Locate the cell with the specified text and output its (X, Y) center coordinate. 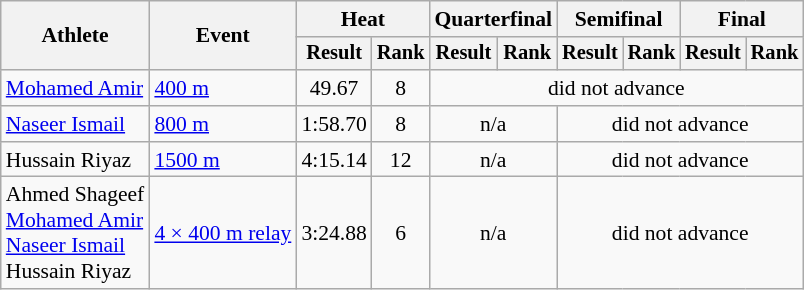
Final (742, 19)
Heat (362, 19)
Quarterfinal (493, 19)
4 × 400 m relay (222, 233)
Naseer Ismail (76, 124)
3:24.88 (334, 233)
1500 m (222, 160)
Athlete (76, 36)
Ahmed ShageefMohamed AmirNaseer IsmailHussain Riyaz (76, 233)
49.67 (334, 88)
Event (222, 36)
Semifinal (618, 19)
400 m (222, 88)
800 m (222, 124)
12 (401, 160)
Hussain Riyaz (76, 160)
4:15.14 (334, 160)
1:58.70 (334, 124)
Mohamed Amir (76, 88)
6 (401, 233)
